Return the [X, Y] coordinate for the center point of the cell that contains the specified text.  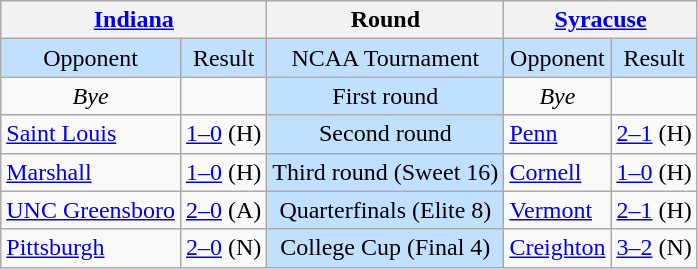
2–0 (A) [223, 210]
NCAA Tournament [386, 58]
Saint Louis [91, 134]
Creighton [558, 248]
Cornell [558, 172]
Pittsburgh [91, 248]
Third round (Sweet 16) [386, 172]
First round [386, 96]
Round [386, 20]
College Cup (Final 4) [386, 248]
3–2 (N) [654, 248]
2–0 (N) [223, 248]
Second round [386, 134]
Marshall [91, 172]
Syracuse [600, 20]
Penn [558, 134]
Vermont [558, 210]
Indiana [134, 20]
Quarterfinals (Elite 8) [386, 210]
UNC Greensboro [91, 210]
